Output the (x, y) coordinate of the center of the cell containing the given text.  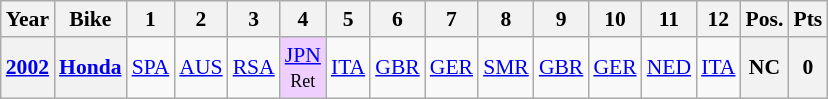
Honda (90, 68)
JPNRet (303, 68)
10 (614, 19)
AUS (200, 68)
2002 (28, 68)
6 (398, 19)
1 (151, 19)
7 (452, 19)
RSA (254, 68)
0 (808, 68)
NC (765, 68)
8 (506, 19)
12 (718, 19)
Pts (808, 19)
Year (28, 19)
11 (669, 19)
2 (200, 19)
Pos. (765, 19)
3 (254, 19)
9 (562, 19)
SMR (506, 68)
SPA (151, 68)
5 (348, 19)
Bike (90, 19)
4 (303, 19)
NED (669, 68)
